Provide the [X, Y] coordinate of the cell's center where the given text is located.  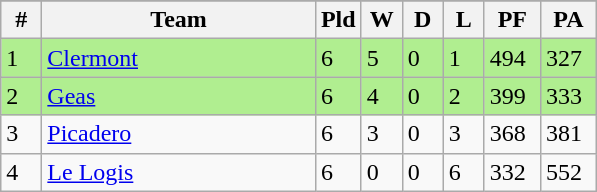
399 [512, 96]
Pld [338, 20]
L [464, 20]
333 [568, 96]
Team [179, 20]
368 [512, 134]
Le Logis [179, 172]
D [422, 20]
332 [512, 172]
494 [512, 58]
PA [568, 20]
PF [512, 20]
W [382, 20]
Picadero [179, 134]
5 [382, 58]
327 [568, 58]
381 [568, 134]
Geas [179, 96]
Clermont [179, 58]
552 [568, 172]
# [22, 20]
